For the text-containing cell, return its midpoint in [x, y] coordinate format. 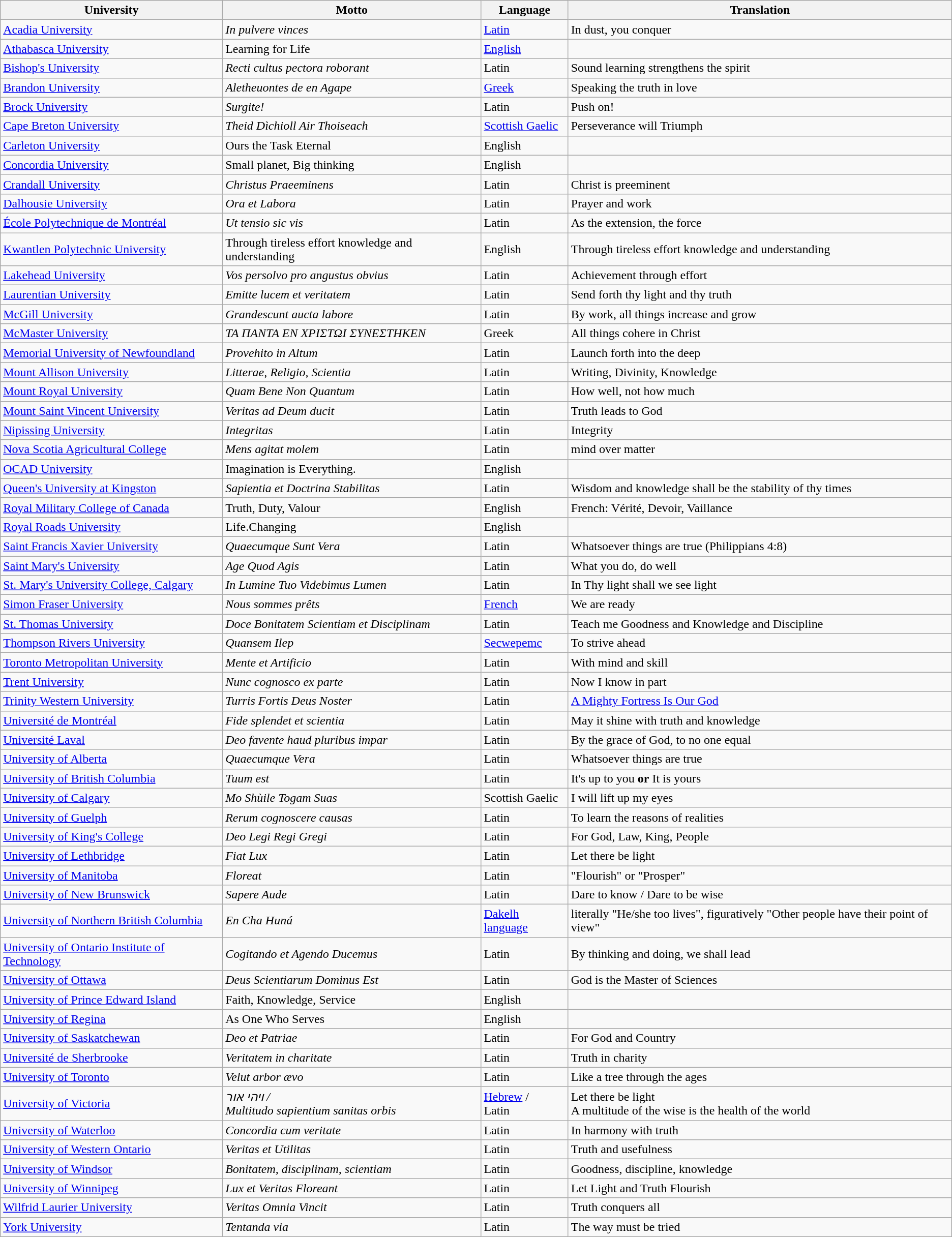
Grandescunt aucta labore [352, 314]
University of Western Ontario [112, 1150]
Deus Scientiarum Dominus Est [352, 980]
By the grace of God, to no one equal [760, 740]
Theid Dìchioll Air Thoiseach [352, 126]
To learn the reasons of realities [760, 817]
Université Laval [112, 740]
God is the Master of Sciences [760, 980]
May it shine with truth and knowledge [760, 720]
It's up to you or It is yours [760, 778]
Concordia University [112, 165]
In harmony with truth [760, 1130]
Rerum cognoscere causas [352, 817]
Translation [760, 10]
Trent University [112, 682]
University of Prince Edward Island [112, 1000]
Quam Bene Non Quantum [352, 391]
Royal Military College of Canada [112, 507]
Saint Francis Xavier University [112, 546]
University of New Brunswick [112, 895]
How well, not how much [760, 391]
Imagination is Everything. [352, 469]
McGill University [112, 314]
In pulvere vinces [352, 29]
Let there be lightA multitude of the wise is the health of the world [760, 1103]
For God, Law, King, People [760, 836]
Like a tree through the ages [760, 1077]
Université de Montréal [112, 720]
University of Guelph [112, 817]
Deo favente haud pluribus impar [352, 740]
York University [112, 1227]
Emitte lucem et veritatem [352, 295]
Small planet, Big thinking [352, 165]
Memorial University of Newfoundland [112, 353]
Athabasca University [112, 49]
Christ is preeminent [760, 184]
University of Waterloo [112, 1130]
Quaecumque Sunt Vera [352, 546]
Tuum est [352, 778]
Send forth thy light and thy truth [760, 295]
Bishop's University [112, 68]
Let Light and Truth Flourish [760, 1188]
Lakehead University [112, 276]
Litterae, Religio, Scientia [352, 372]
A Mighty Fortress Is Our God [760, 701]
Crandall University [112, 184]
For God and Country [760, 1038]
Acadia University [112, 29]
Simon Fraser University [112, 605]
Dalhousie University [112, 203]
The way must be tried [760, 1227]
By work, all things increase and grow [760, 314]
Deo et Patriae [352, 1038]
We are ready [760, 605]
Thompson Rivers University [112, 643]
Ora et Labora [352, 203]
Prayer and work [760, 203]
University of Ontario Institute of Technology [112, 954]
Mount Saint Vincent University [112, 411]
In dust, you conquer [760, 29]
St. Mary's University College, Calgary [112, 585]
University of Alberta [112, 759]
University of Northern British Columbia [112, 921]
Ut tensio sic vis [352, 223]
Nous sommes prêts [352, 605]
Achievement through effort [760, 276]
University of Calgary [112, 798]
Truth and usefulness [760, 1150]
Launch forth into the deep [760, 353]
McMaster University [112, 334]
Quansem Ilep [352, 643]
"Flourish" or "Prosper" [760, 875]
French [525, 605]
Christus Praeeminens [352, 184]
University of Windsor [112, 1169]
Teach me Goodness and Knowledge and Discipline [760, 624]
Now I know in part [760, 682]
Tentanda via [352, 1227]
Whatsoever things are true (Philippians 4:8) [760, 546]
Age Quod Agis [352, 566]
Hebrew /Latin [525, 1103]
Truth, Duty, Valour [352, 507]
University of British Columbia [112, 778]
École Polytechnique de Montréal [112, 223]
Truth conquers all [760, 1208]
Fiat Lux [352, 856]
University of Winnipeg [112, 1188]
As One Who Serves [352, 1019]
Quaecumque Vera [352, 759]
Laurentian University [112, 295]
University of Toronto [112, 1077]
Surgite! [352, 107]
Cape Breton University [112, 126]
University of King's College [112, 836]
Kwantlen Polytechnic University [112, 249]
Sapientia et Doctrina Stabilitas [352, 488]
Learning for Life [352, 49]
Université de Sherbrooke [112, 1058]
Veritas ad Deum ducit [352, 411]
Wisdom and knowledge shall be the stability of thy times [760, 488]
Sound learning strengthens the spirit [760, 68]
ΤΑ ΠΑΝΤΑ ΕΝ ΧΡΙΣΤΩΙ ΣΥΝΕΣΤΗΚΕΝ [352, 334]
Nunc cognosco ex parte [352, 682]
Mount Allison University [112, 372]
mind over matter [760, 449]
Goodness, discipline, knowledge [760, 1169]
All things cohere in Christ [760, 334]
Perseverance will Triumph [760, 126]
Truth in charity [760, 1058]
Trinity Western University [112, 701]
Secwepemc [525, 643]
Ours the Task Eternal [352, 145]
University of Saskatchewan [112, 1038]
Velut arbor ævo [352, 1077]
Faith, Knowledge, Service [352, 1000]
Lux et Veritas Floreant [352, 1188]
Brandon University [112, 87]
Toronto Metropolitan University [112, 662]
Vos persolvo pro angustus obvius [352, 276]
University of Regina [112, 1019]
Queen's University at Kingston [112, 488]
Doce Bonitatem Scientiam et Disciplinam [352, 624]
I will lift up my eyes [760, 798]
In Thy light shall we see light [760, 585]
St. Thomas University [112, 624]
Cogitando et Agendo Ducemus [352, 954]
Let there be light [760, 856]
Nipissing University [112, 430]
University of Manitoba [112, 875]
Whatsoever things are true [760, 759]
Speaking the truth in love [760, 87]
Language [525, 10]
Brock University [112, 107]
ויהי אור /Multitudo sapientium sanitas orbis [352, 1103]
By thinking and doing, we shall lead [760, 954]
Turris Fortis Deus Noster [352, 701]
Veritas et Utilitas [352, 1150]
French: Vérité, Devoir, Vaillance [760, 507]
Life.Changing [352, 527]
Recti cultus pectora roborant [352, 68]
University of Lethbridge [112, 856]
OCAD University [112, 469]
Integrity [760, 430]
With mind and skill [760, 662]
Truth leads to God [760, 411]
Integritas [352, 430]
Carleton University [112, 145]
Aletheuontes de en Agape [352, 87]
University of Ottawa [112, 980]
Mens agitat molem [352, 449]
As the extension, the force [760, 223]
University [112, 10]
Veritatem in charitate [352, 1058]
Veritas Omnia Vincit [352, 1208]
Provehito in Altum [352, 353]
Motto [352, 10]
Bonitatem, disciplinam, scientiam [352, 1169]
Mount Royal University [112, 391]
Dare to know / Dare to be wise [760, 895]
Dakelh language [525, 921]
Royal Roads University [112, 527]
Floreat [352, 875]
What you do, do well [760, 566]
Concordia cum veritate [352, 1130]
En Cha Huná [352, 921]
Deo Legi Regi Gregi [352, 836]
Sapere Aude [352, 895]
Push on! [760, 107]
In Lumine Tuo Videbimus Lumen [352, 585]
University of Victoria [112, 1103]
Nova Scotia Agricultural College [112, 449]
To strive ahead [760, 643]
Mente et Artificio [352, 662]
Mo Shùile Togam Suas [352, 798]
literally "He/she too lives", figuratively "Other people have their point of view" [760, 921]
Wilfrid Laurier University [112, 1208]
Writing, Divinity, Knowledge [760, 372]
Fide splendet et scientia [352, 720]
Saint Mary's University [112, 566]
